Find where the given text appears and provide that cell's center as (X, Y) coordinate. 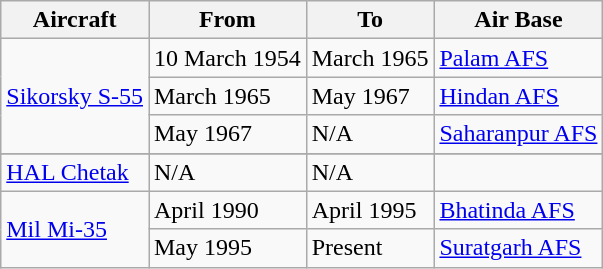
10 March 1954 (227, 58)
Present (370, 248)
Palam AFS (518, 58)
Mil Mi-35 (75, 229)
From (227, 20)
April 1995 (370, 210)
HAL Chetak (75, 172)
To (370, 20)
Bhatinda AFS (518, 210)
Suratgarh AFS (518, 248)
Sikorsky S-55 (75, 96)
Saharanpur AFS (518, 134)
May 1995 (227, 248)
Air Base (518, 20)
April 1990 (227, 210)
Hindan AFS (518, 96)
Aircraft (75, 20)
